Pinpoint the cell where the given text exists, returning its (x, y) midpoint coordinate. 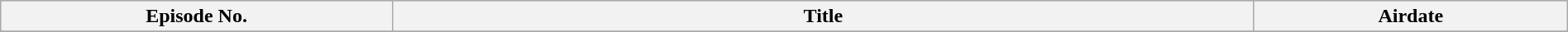
Episode No. (197, 16)
Title (823, 16)
Airdate (1411, 16)
